Detect which cell encompasses the target text, then output its (X, Y) center coordinate. 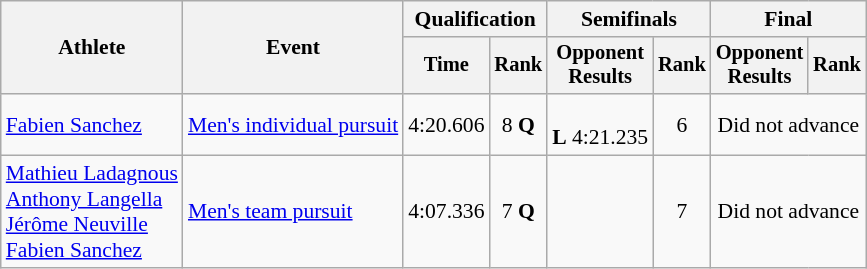
Semifinals (629, 19)
Mathieu LadagnousAnthony LangellaJérôme NeuvilleFabien Sanchez (92, 212)
Event (293, 48)
L 4:21.235 (600, 124)
7 Q (519, 212)
Athlete (92, 48)
Men's individual pursuit (293, 124)
Final (788, 19)
Fabien Sanchez (92, 124)
Men's team pursuit (293, 212)
Qualification (475, 19)
7 (682, 212)
6 (682, 124)
4:07.336 (446, 212)
4:20.606 (446, 124)
Time (446, 66)
8 Q (519, 124)
